Scan for the cell matching the given text and deliver its [X, Y] coordinate at center. 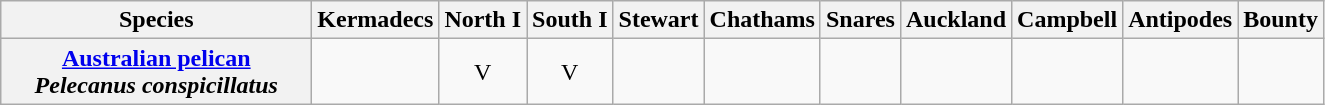
Snares [860, 20]
North I [483, 20]
Species [156, 20]
Stewart [658, 20]
Antipodes [1180, 20]
Auckland [956, 20]
Bounty [1281, 20]
Campbell [1068, 20]
Chathams [762, 20]
Australian pelicanPelecanus conspicillatus [156, 72]
Kermadecs [376, 20]
South I [570, 20]
